Detect which cell encompasses the target text, then output its [X, Y] center coordinate. 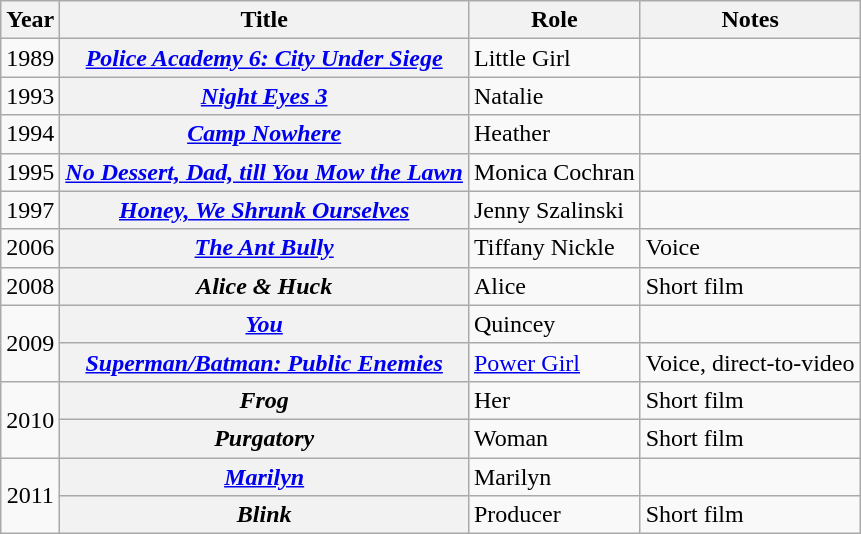
The Ant Bully [264, 248]
Producer [554, 515]
Jenny Szalinski [554, 210]
Her [554, 400]
Alice [554, 286]
2008 [30, 286]
Night Eyes 3 [264, 96]
Heather [554, 134]
2006 [30, 248]
Little Girl [554, 58]
Power Girl [554, 362]
Woman [554, 438]
Tiffany Nickle [554, 248]
Frog [264, 400]
Role [554, 20]
Notes [750, 20]
1994 [30, 134]
You [264, 324]
Alice & Huck [264, 286]
1993 [30, 96]
2010 [30, 419]
Title [264, 20]
Blink [264, 515]
Quincey [554, 324]
2009 [30, 343]
Purgatory [264, 438]
Superman/Batman: Public Enemies [264, 362]
Year [30, 20]
Voice, direct-to-video [750, 362]
Monica Cochran [554, 172]
2011 [30, 496]
Honey, We Shrunk Ourselves [264, 210]
1989 [30, 58]
Camp Nowhere [264, 134]
Natalie [554, 96]
No Dessert, Dad, till You Mow the Lawn [264, 172]
1995 [30, 172]
Police Academy 6: City Under Siege [264, 58]
1997 [30, 210]
Voice [750, 248]
